Search for the cell housing the specified text and yield its (X, Y) center coordinate. 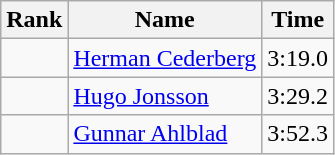
3:19.0 (298, 58)
3:52.3 (298, 134)
Rank (34, 20)
Herman Cederberg (165, 58)
Gunnar Ahlblad (165, 134)
Name (165, 20)
3:29.2 (298, 96)
Hugo Jonsson (165, 96)
Time (298, 20)
